Extract the [X, Y] coordinate from the center of the cell holding the provided text.  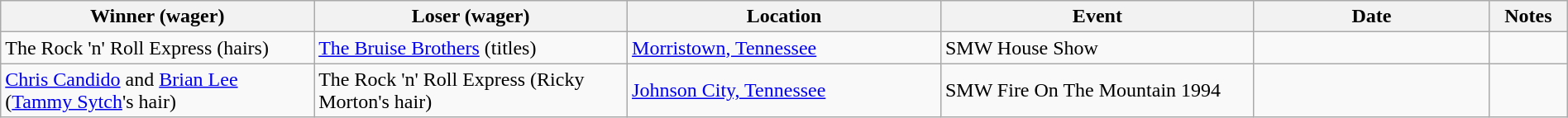
Johnson City, Tennessee [784, 91]
The Rock 'n' Roll Express (Ricky Morton's hair) [471, 91]
The Bruise Brothers (titles) [471, 48]
Event [1097, 17]
Location [784, 17]
Notes [1528, 17]
Chris Candido and Brian Lee (Tammy Sytch's hair) [157, 91]
Winner (wager) [157, 17]
SMW House Show [1097, 48]
SMW Fire On The Mountain 1994 [1097, 91]
Date [1371, 17]
Loser (wager) [471, 17]
The Rock 'n' Roll Express (hairs) [157, 48]
Morristown, Tennessee [784, 48]
